Detect which cell encompasses the target text, then output its (X, Y) center coordinate. 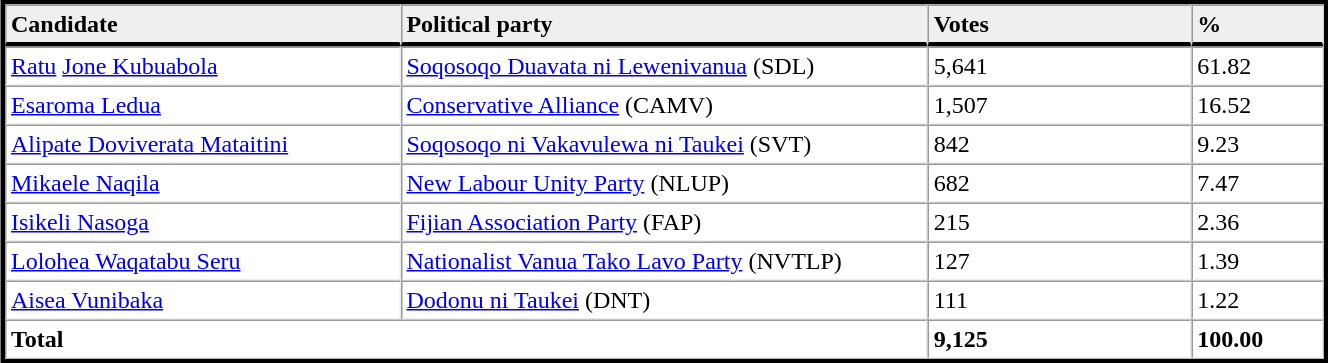
Lolohea Waqatabu Seru (202, 262)
Mikaele Naqila (202, 184)
Nationalist Vanua Tako Lavo Party (NVTLP) (664, 262)
Soqosoqo ni Vakavulewa ni Taukei (SVT) (664, 144)
Aisea Vunibaka (202, 300)
2.36 (1257, 222)
Alipate Doviverata Mataitini (202, 144)
Conservative Alliance (CAMV) (664, 106)
215 (1060, 222)
Votes (1060, 25)
100.00 (1257, 340)
1.22 (1257, 300)
Total (466, 340)
Dodonu ni Taukei (DNT) (664, 300)
7.47 (1257, 184)
% (1257, 25)
9,125 (1060, 340)
Esaroma Ledua (202, 106)
842 (1060, 144)
Ratu Jone Kubuabola (202, 66)
New Labour Unity Party (NLUP) (664, 184)
1,507 (1060, 106)
Isikeli Nasoga (202, 222)
16.52 (1257, 106)
682 (1060, 184)
1.39 (1257, 262)
Candidate (202, 25)
127 (1060, 262)
Fijian Association Party (FAP) (664, 222)
9.23 (1257, 144)
61.82 (1257, 66)
111 (1060, 300)
Soqosoqo Duavata ni Lewenivanua (SDL) (664, 66)
5,641 (1060, 66)
Political party (664, 25)
